Output the (x, y) coordinate of the center of the cell containing the given text.  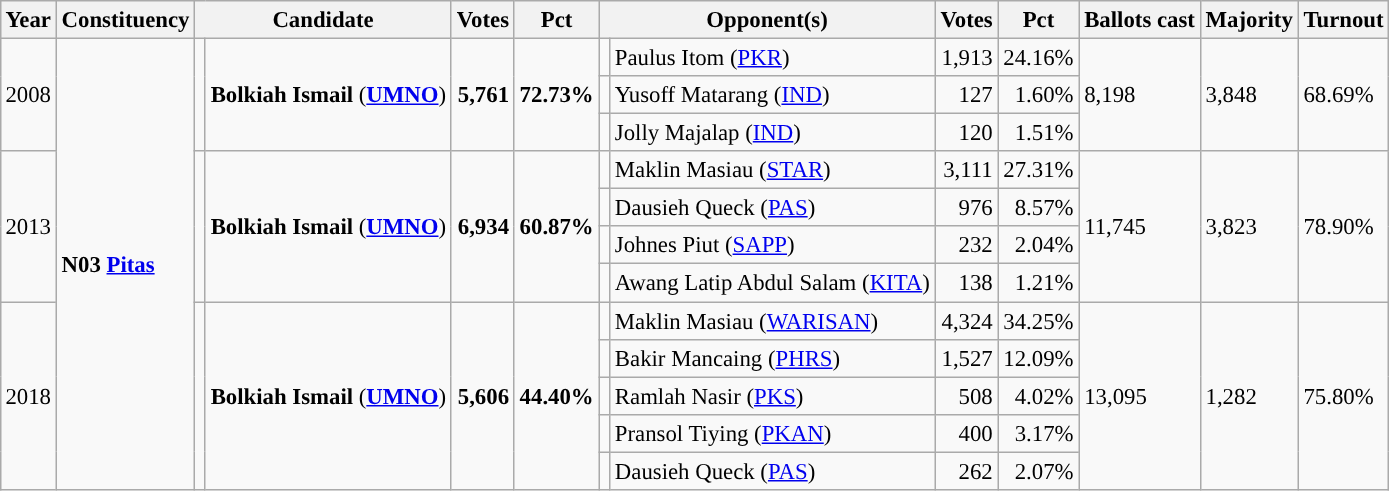
3,111 (966, 170)
44.40% (556, 396)
2008 (28, 94)
Turnout (1344, 20)
Majority (1249, 20)
2.04% (1038, 245)
3,823 (1249, 226)
232 (966, 245)
13,095 (1140, 396)
N03 Pitas (125, 264)
3,848 (1249, 94)
2013 (28, 226)
Ballots cast (1140, 20)
1,913 (966, 57)
1.60% (1038, 95)
Candidate (324, 20)
Opponent(s) (767, 20)
400 (966, 433)
Johnes Piut (SAPP) (773, 245)
72.73% (556, 94)
Maklin Masiau (STAR) (773, 170)
4,324 (966, 321)
78.90% (1344, 226)
8,198 (1140, 94)
4.02% (1038, 396)
1.51% (1038, 133)
8.57% (1038, 208)
Bakir Mancaing (PHRS) (773, 358)
Pransol Tiying (PKAN) (773, 433)
1,527 (966, 358)
2018 (28, 396)
75.80% (1344, 396)
68.69% (1344, 94)
2.07% (1038, 471)
Maklin Masiau (WARISAN) (773, 321)
5,761 (482, 94)
3.17% (1038, 433)
Jolly Majalap (IND) (773, 133)
127 (966, 95)
508 (966, 396)
120 (966, 133)
Paulus Itom (PKR) (773, 57)
24.16% (1038, 57)
262 (966, 471)
11,745 (1140, 226)
34.25% (1038, 321)
Yusoff Matarang (IND) (773, 95)
1.21% (1038, 283)
1,282 (1249, 396)
5,606 (482, 396)
976 (966, 208)
12.09% (1038, 358)
Ramlah Nasir (PKS) (773, 396)
Constituency (125, 20)
Year (28, 20)
6,934 (482, 226)
27.31% (1038, 170)
138 (966, 283)
Awang Latip Abdul Salam (KITA) (773, 283)
60.87% (556, 226)
